Identify which cell holds the provided text, then report its (X, Y) central coordinate. 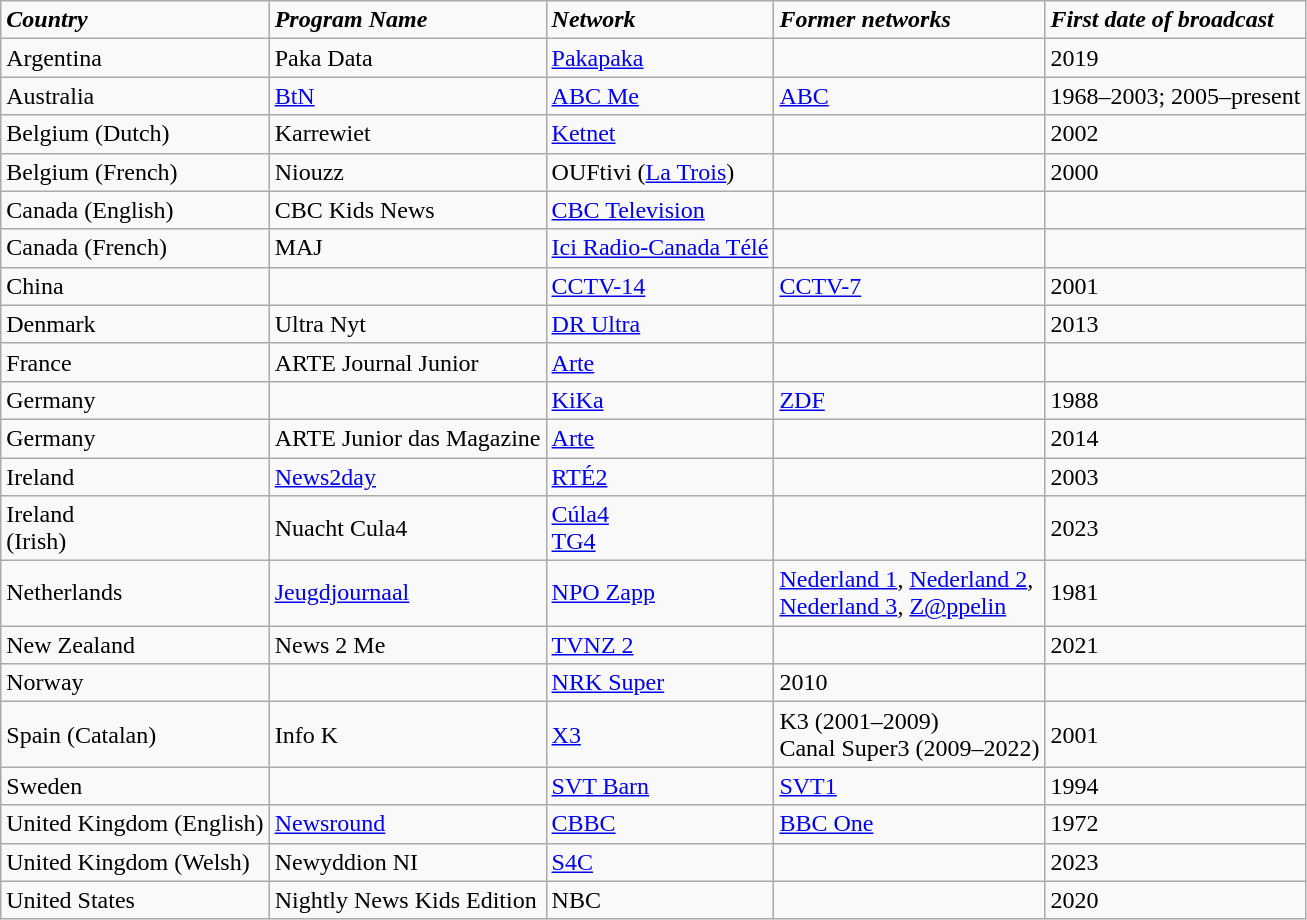
Karrewiet (408, 134)
BtN (408, 96)
Spain (Catalan) (135, 734)
1972 (1176, 824)
2003 (1176, 477)
SVT1 (910, 786)
2019 (1176, 58)
New Zealand (135, 645)
United Kingdom (English) (135, 824)
1988 (1176, 400)
2010 (910, 683)
Ici Radio-Canada Télé (660, 248)
First date of broadcast (1176, 20)
K3 (2001–2009)Canal Super3 (2009–2022) (910, 734)
United States (135, 900)
RTÉ2 (660, 477)
1968–2003; 2005–present (1176, 96)
Paka Data (408, 58)
DR Ultra (660, 324)
2000 (1176, 172)
China (135, 286)
S4C (660, 862)
1981 (1176, 594)
Argentina (135, 58)
BBC One (910, 824)
Cúla4TG4 (660, 528)
Sweden (135, 786)
Canada (French) (135, 248)
NRK Super (660, 683)
ARTE Junior das Magazine (408, 438)
Newsround (408, 824)
CBC Television (660, 210)
KiKa (660, 400)
ZDF (910, 400)
Ireland (135, 477)
ABC (910, 96)
United Kingdom (Welsh) (135, 862)
Denmark (135, 324)
TVNZ 2 (660, 645)
Country (135, 20)
1994 (1176, 786)
Nightly News Kids Edition (408, 900)
CBC Kids News (408, 210)
NBC (660, 900)
News 2 Me (408, 645)
Niouzz (408, 172)
Ketnet (660, 134)
Nederland 1, Nederland 2,Nederland 3, Z@ppelin (910, 594)
Former networks (910, 20)
2020 (1176, 900)
Belgium (French) (135, 172)
CCTV-14 (660, 286)
Ultra Nyt (408, 324)
Pakapaka (660, 58)
NPO Zapp (660, 594)
CCTV-7 (910, 286)
Canada (English) (135, 210)
2002 (1176, 134)
Newyddion NI (408, 862)
2021 (1176, 645)
CBBC (660, 824)
News2day (408, 477)
Belgium (Dutch) (135, 134)
Info K (408, 734)
ABC Me (660, 96)
Nuacht Cula4 (408, 528)
SVT Barn (660, 786)
Jeugdjournaal (408, 594)
France (135, 362)
2013 (1176, 324)
Program Name (408, 20)
Network (660, 20)
Netherlands (135, 594)
OUFtivi (La Trois) (660, 172)
Ireland(Irish) (135, 528)
Australia (135, 96)
MAJ (408, 248)
X3 (660, 734)
ARTE Journal Junior (408, 362)
Norway (135, 683)
2014 (1176, 438)
